Locate the cell with the specified text and output its [X, Y] center coordinate. 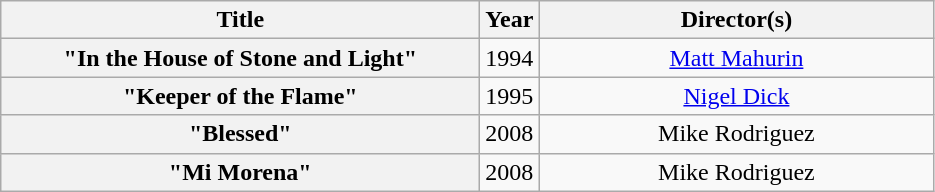
"In the House of Stone and Light" [240, 58]
Title [240, 20]
Director(s) [736, 20]
"Keeper of the Flame" [240, 96]
Nigel Dick [736, 96]
Matt Mahurin [736, 58]
Year [510, 20]
"Mi Morena" [240, 172]
1995 [510, 96]
1994 [510, 58]
"Blessed" [240, 134]
